Return the [x, y] coordinate for the center point of the cell that contains the specified text.  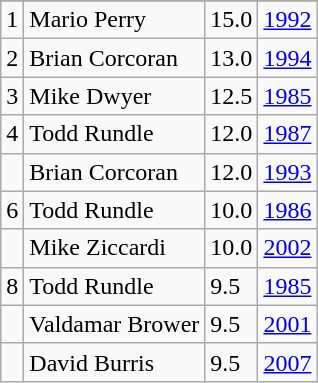
Valdamar Brower [114, 324]
3 [12, 96]
6 [12, 210]
1 [12, 20]
2007 [288, 362]
1993 [288, 172]
12.5 [232, 96]
15.0 [232, 20]
2 [12, 58]
2001 [288, 324]
Mario Perry [114, 20]
2002 [288, 248]
Mike Ziccardi [114, 248]
David Burris [114, 362]
1994 [288, 58]
Mike Dwyer [114, 96]
8 [12, 286]
4 [12, 134]
13.0 [232, 58]
1986 [288, 210]
1992 [288, 20]
1987 [288, 134]
